Capture the cell that displays the provided text and extract its [x, y] central coordinate. 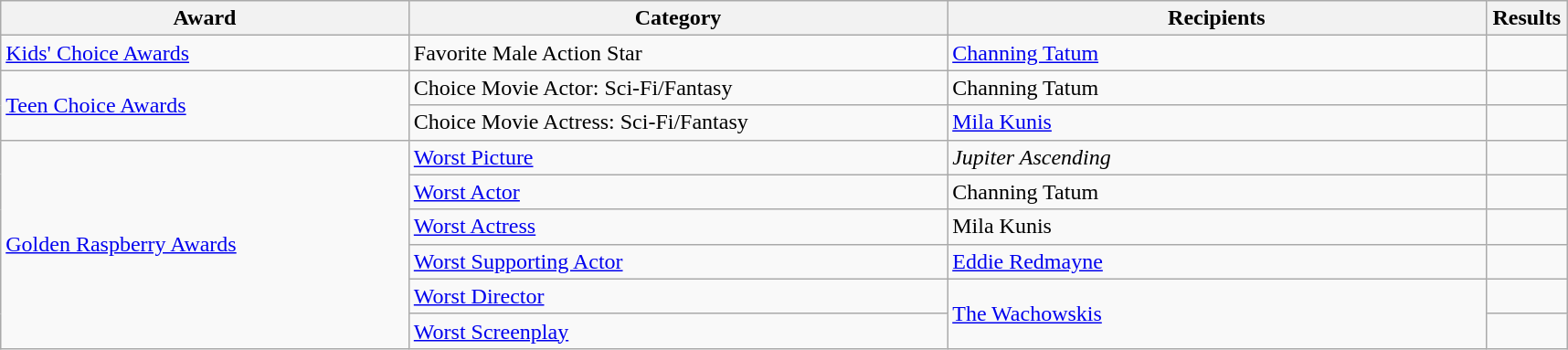
Worst Actor [678, 192]
Golden Raspberry Awards [205, 244]
Category [678, 18]
Jupiter Ascending [1217, 157]
The Wachowskis [1217, 313]
Kids' Choice Awards [205, 53]
Worst Director [678, 296]
Choice Movie Actress: Sci-Fi/Fantasy [678, 122]
Award [205, 18]
Worst Supporting Actor [678, 261]
Choice Movie Actor: Sci-Fi/Fantasy [678, 88]
Worst Picture [678, 157]
Teen Choice Awards [205, 105]
Worst Actress [678, 227]
Results [1526, 18]
Recipients [1217, 18]
Eddie Redmayne [1217, 261]
Worst Screenplay [678, 331]
Favorite Male Action Star [678, 53]
